Return the (x, y) coordinate for the center point of the cell that contains the specified text.  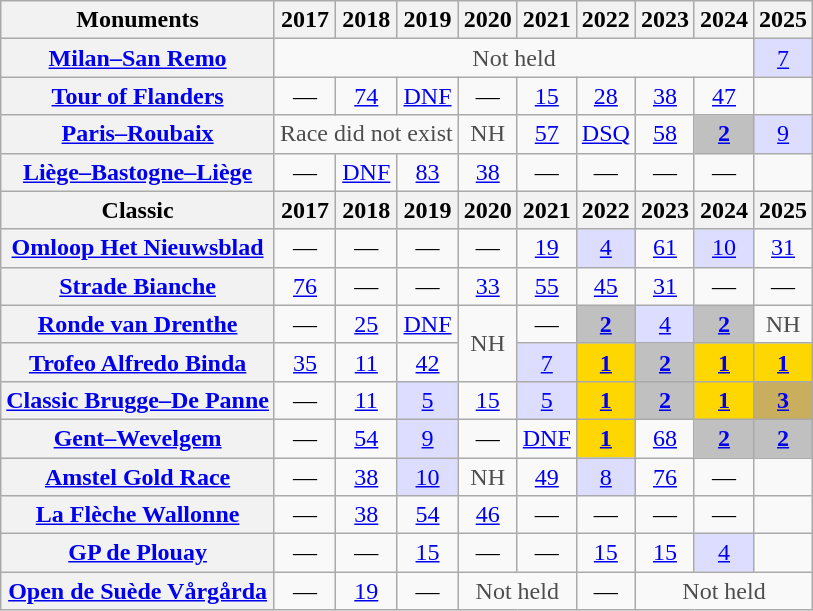
Open de Suède Vårgårda (138, 591)
Monuments (138, 20)
Classic (138, 210)
46 (488, 515)
Classic Brugge–De Panne (138, 400)
Paris–Roubaix (138, 134)
42 (428, 362)
Milan–San Remo (138, 58)
33 (488, 286)
28 (606, 96)
Race did not exist (366, 134)
8 (606, 477)
47 (724, 96)
Amstel Gold Race (138, 477)
Omloop Het Nieuwsblad (138, 248)
25 (366, 324)
La Flèche Wallonne (138, 515)
49 (546, 477)
Ronde van Drenthe (138, 324)
35 (304, 362)
61 (664, 248)
Strade Bianche (138, 286)
58 (664, 134)
GP de Plouay (138, 553)
DSQ (606, 134)
83 (428, 172)
55 (546, 286)
Liège–Bastogne–Liège (138, 172)
Gent–Wevelgem (138, 438)
57 (546, 134)
Trofeo Alfredo Binda (138, 362)
45 (606, 286)
3 (784, 400)
Tour of Flanders (138, 96)
74 (366, 96)
68 (664, 438)
